From the cell containing the given text, extract its center point as [X, Y] coordinate. 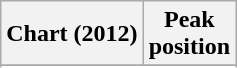
Peakposition [189, 34]
Chart (2012) [72, 34]
